Detect which cell encompasses the target text, then output its [X, Y] center coordinate. 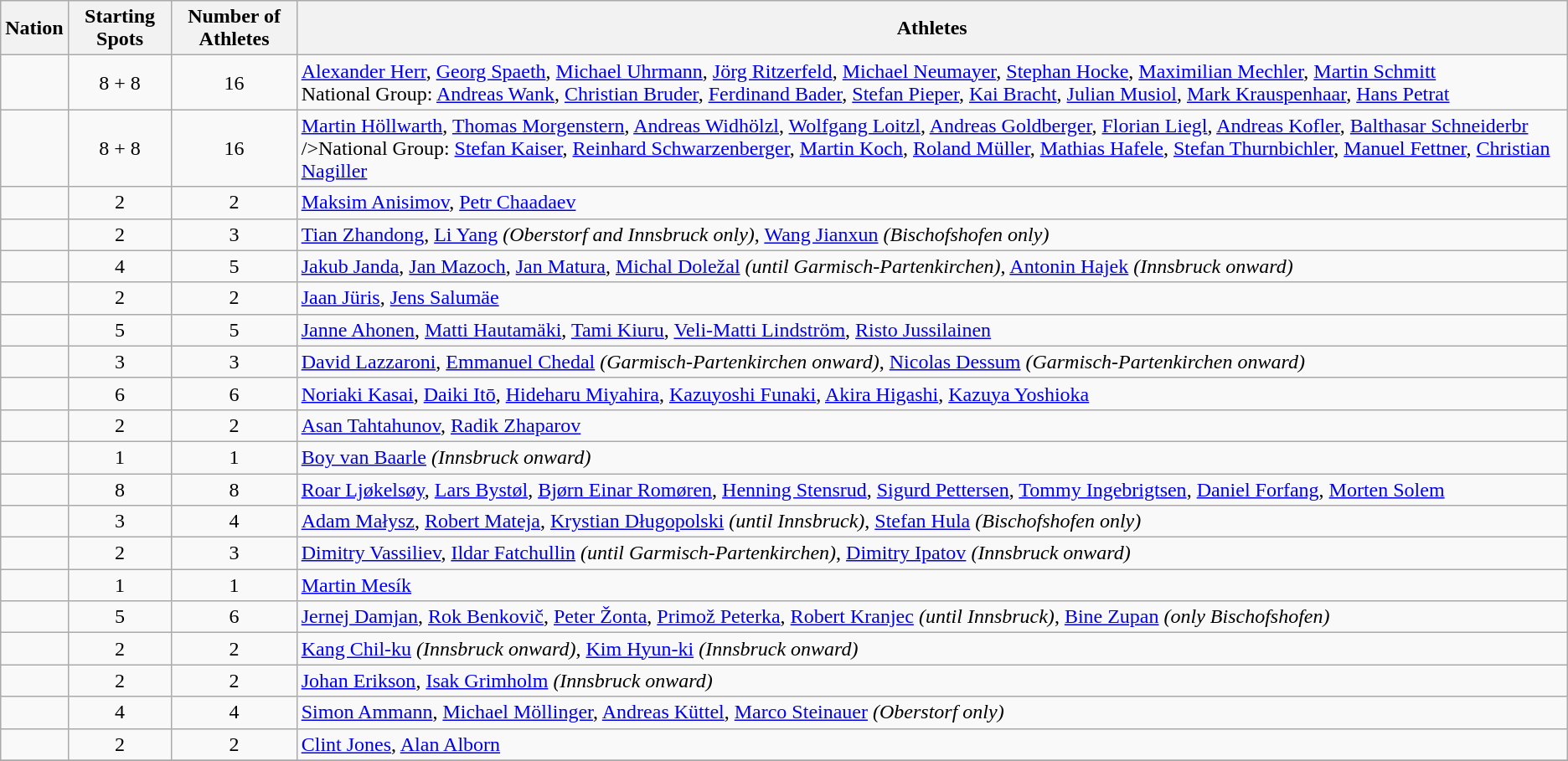
Martin Mesík [931, 585]
Simon Ammann, Michael Möllinger, Andreas Küttel, Marco Steinauer (Oberstorf only) [931, 712]
Athletes [931, 28]
Kang Chil-ku (Innsbruck onward), Kim Hyun-ki (Innsbruck onward) [931, 649]
Noriaki Kasai, Daiki Itō, Hideharu Miyahira, Kazuyoshi Funaki, Akira Higashi, Kazuya Yoshioka [931, 393]
Roar Ljøkelsøy, Lars Bystøl, Bjørn Einar Romøren, Henning Stensrud, Sigurd Pettersen, Tommy Ingebrigtsen, Daniel Forfang, Morten Solem [931, 490]
Nation [34, 28]
Jakub Janda, Jan Mazoch, Jan Matura, Michal Doležal (until Garmisch-Partenkirchen), Antonin Hajek (Innsbruck onward) [931, 266]
Boy van Baarle (Innsbruck onward) [931, 457]
Janne Ahonen, Matti Hautamäki, Tami Kiuru, Veli-Matti Lindström, Risto Jussilainen [931, 330]
David Lazzaroni, Emmanuel Chedal (Garmisch-Partenkirchen onward), Nicolas Dessum (Garmisch-Partenkirchen onward) [931, 362]
Number of Athletes [235, 28]
Starting Spots [120, 28]
Asan Tahtahunov, Radik Zhaparov [931, 425]
Dimitry Vassiliev, Ildar Fatchullin (until Garmisch-Partenkirchen), Dimitry Ipatov (Innsbruck onward) [931, 553]
Maksim Anisimov, Petr Chaadaev [931, 203]
Clint Jones, Alan Alborn [931, 744]
Jernej Damjan, Rok Benkovič, Peter Žonta, Primož Peterka, Robert Kranjec (until Innsbruck), Bine Zupan (only Bischofshofen) [931, 617]
Jaan Jüris, Jens Salumäe [931, 298]
Adam Małysz, Robert Mateja, Krystian Długopolski (until Innsbruck), Stefan Hula (Bischofshofen only) [931, 522]
Tian Zhandong, Li Yang (Oberstorf and Innsbruck only), Wang Jianxun (Bischofshofen only) [931, 234]
Johan Erikson, Isak Grimholm (Innsbruck onward) [931, 681]
